Output the (x, y) coordinate of the center of the cell containing the given text.  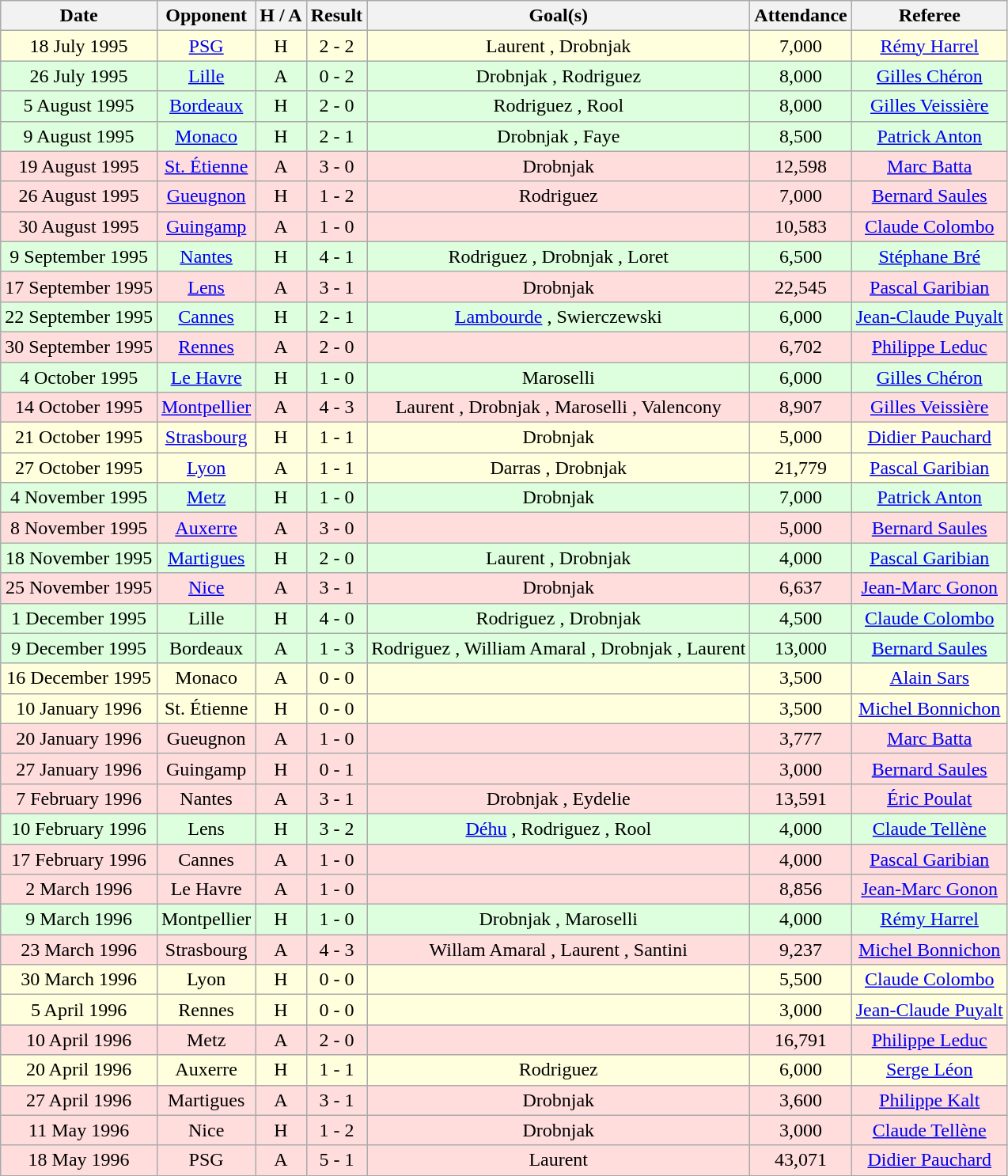
22 September 1995 (79, 317)
6,500 (801, 256)
Philippe Kalt (929, 1100)
8 November 1995 (79, 528)
20 January 1996 (79, 738)
9 August 1995 (79, 136)
6,637 (801, 588)
14 October 1995 (79, 408)
Alain Sars (929, 678)
16,791 (801, 1040)
23 March 1996 (79, 950)
5 - 1 (336, 1160)
Drobnjak , Faye (559, 136)
30 September 1995 (79, 347)
2 March 1996 (79, 890)
5 April 1996 (79, 1010)
Déhu , Rodriguez , Rool (559, 829)
Result (336, 16)
1 December 1995 (79, 618)
16 December 1995 (79, 678)
10 February 1996 (79, 829)
3,777 (801, 738)
Date (79, 16)
27 October 1995 (79, 468)
5 August 1995 (79, 106)
Goal(s) (559, 16)
H / A (281, 16)
Attendance (801, 16)
13,000 (801, 648)
Rodriguez , William Amaral , Drobnjak , Laurent (559, 648)
8,907 (801, 408)
Opponent (206, 16)
4 - 1 (336, 256)
9 March 1996 (79, 920)
10 April 1996 (79, 1040)
Éric Poulat (929, 799)
12,598 (801, 166)
18 November 1995 (79, 558)
7 February 1996 (79, 799)
3 - 2 (336, 829)
Referee (929, 16)
Drobnjak , Eydelie (559, 799)
27 April 1996 (79, 1100)
5,500 (801, 980)
Rodriguez , Rool (559, 106)
30 March 1996 (79, 980)
8,856 (801, 890)
Drobnjak , Rodriguez (559, 76)
18 July 1995 (79, 46)
4 November 1995 (79, 498)
Laurent , Drobnjak , Maroselli , Valencony (559, 408)
Darras , Drobnjak (559, 468)
19 August 1995 (79, 166)
Serge Léon (929, 1070)
8,500 (801, 136)
2 - 2 (336, 46)
10 January 1996 (79, 708)
21,779 (801, 468)
Laurent (559, 1160)
18 May 1996 (79, 1160)
Stéphane Bré (929, 256)
Lambourde , Swierczewski (559, 317)
0 - 1 (336, 768)
21 October 1995 (79, 438)
Rodriguez , Drobnjak (559, 618)
22,545 (801, 286)
6,702 (801, 347)
43,071 (801, 1160)
Rodriguez , Drobnjak , Loret (559, 256)
17 February 1996 (79, 859)
3,600 (801, 1100)
Maroselli (559, 377)
9 December 1995 (79, 648)
11 May 1996 (79, 1130)
4,500 (801, 618)
27 January 1996 (79, 768)
9 September 1995 (79, 256)
17 September 1995 (79, 286)
26 August 1995 (79, 196)
9,237 (801, 950)
4 - 0 (336, 618)
13,591 (801, 799)
10,583 (801, 226)
Willam Amaral , Laurent , Santini (559, 950)
30 August 1995 (79, 226)
Drobnjak , Maroselli (559, 920)
25 November 1995 (79, 588)
4 October 1995 (79, 377)
26 July 1995 (79, 76)
20 April 1996 (79, 1070)
0 - 2 (336, 76)
1 - 3 (336, 648)
